Determine the [x, y] coordinate at the center of the cell enclosing the given text.  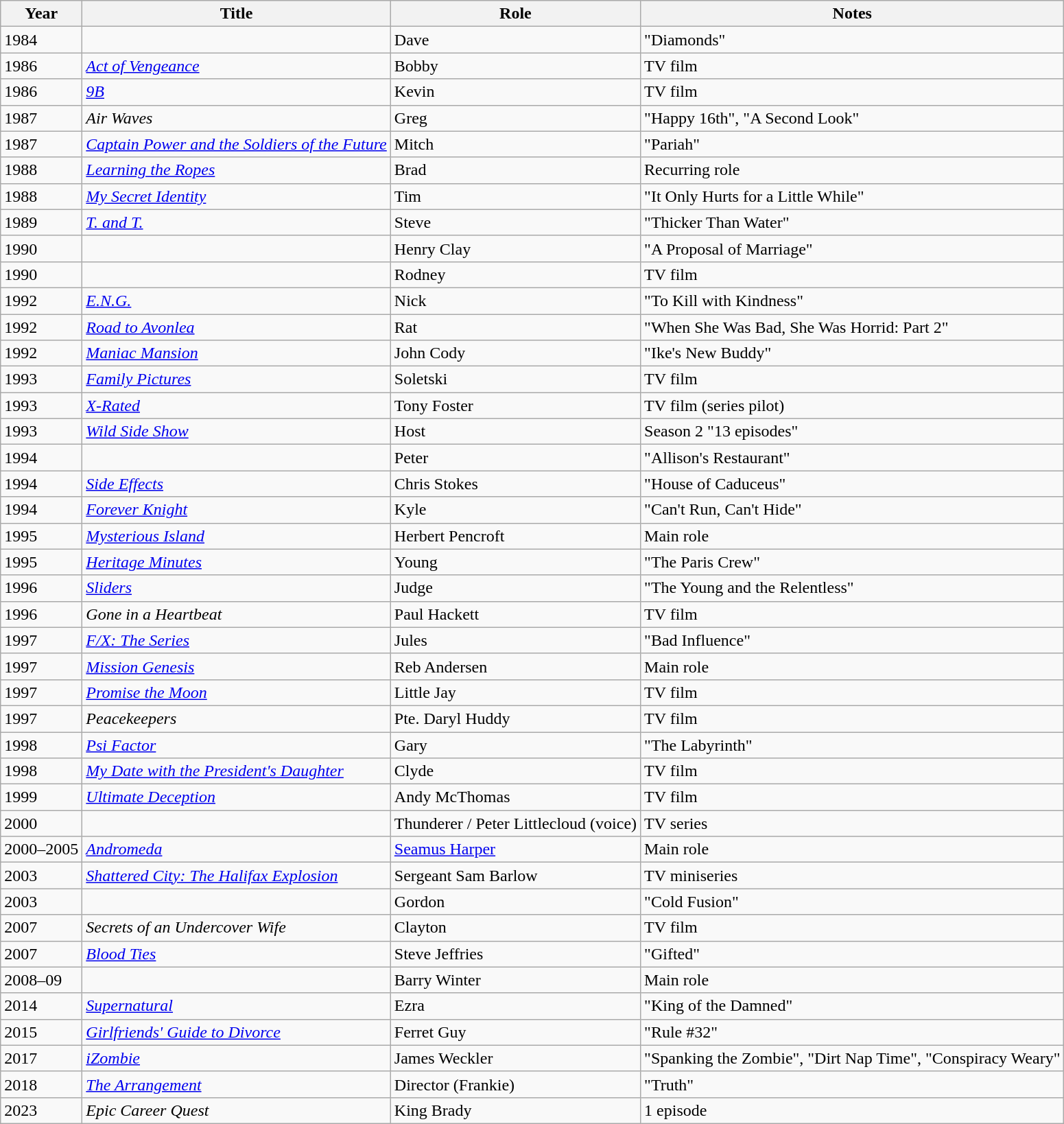
2008–09 [41, 980]
Brad [515, 170]
Forever Knight [236, 510]
Reb Andersen [515, 666]
Blood Ties [236, 954]
2018 [41, 1084]
"Allison's Restaurant" [852, 458]
"Cold Fusion" [852, 902]
Shattered City: The Halifax Explosion [236, 876]
Ferret Guy [515, 1032]
F/X: The Series [236, 640]
Season 2 "13 episodes" [852, 432]
"A Proposal of Marriage" [852, 248]
James Weckler [515, 1058]
"Diamonds" [852, 40]
"Thicker Than Water" [852, 222]
"Pariah" [852, 144]
Paul Hackett [515, 614]
Notes [852, 14]
Rat [515, 327]
2014 [41, 1006]
Learning the Ropes [236, 170]
"Rule #32" [852, 1032]
2023 [41, 1110]
Clayton [515, 928]
2017 [41, 1058]
2000–2005 [41, 850]
"House of Caduceus" [852, 484]
Ultimate Deception [236, 797]
2015 [41, 1032]
Heritage Minutes [236, 562]
Mitch [515, 144]
Mission Genesis [236, 666]
Kyle [515, 510]
Secrets of an Undercover Wife [236, 928]
Thunderer / Peter Littlecloud (voice) [515, 823]
Andy McThomas [515, 797]
"It Only Hurts for a Little While" [852, 196]
1989 [41, 222]
9B [236, 92]
1999 [41, 797]
Dave [515, 40]
X-Rated [236, 406]
King Brady [515, 1110]
"Bad Influence" [852, 640]
Peacekeepers [236, 718]
TV miniseries [852, 876]
Supernatural [236, 1006]
Ezra [515, 1006]
Year [41, 14]
Act of Vengeance [236, 66]
My Date with the President's Daughter [236, 771]
Tony Foster [515, 406]
Host [515, 432]
T. and T. [236, 222]
Henry Clay [515, 248]
Sergeant Sam Barlow [515, 876]
"When She Was Bad, She Was Horrid: Part 2" [852, 327]
Role [515, 14]
"Spanking the Zombie", "Dirt Nap Time", "Conspiracy Weary" [852, 1058]
1984 [41, 40]
Director (Frankie) [515, 1084]
E.N.G. [236, 301]
"Ike's New Buddy" [852, 353]
Clyde [515, 771]
"Happy 16th", "A Second Look" [852, 118]
Kevin [515, 92]
Steve [515, 222]
"The Labyrinth" [852, 745]
"Can't Run, Can't Hide" [852, 510]
Gordon [515, 902]
"Gifted" [852, 954]
Tim [515, 196]
Little Jay [515, 692]
Maniac Mansion [236, 353]
Captain Power and the Soldiers of the Future [236, 144]
Family Pictures [236, 379]
"Truth" [852, 1084]
iZombie [236, 1058]
Pte. Daryl Huddy [515, 718]
Promise the Moon [236, 692]
Girlfriends' Guide to Divorce [236, 1032]
Road to Avonlea [236, 327]
Steve Jeffries [515, 954]
Title [236, 14]
"To Kill with Kindness" [852, 301]
"King of the Damned" [852, 1006]
1 episode [852, 1110]
Peter [515, 458]
Gary [515, 745]
Side Effects [236, 484]
2000 [41, 823]
Herbert Pencroft [515, 536]
Judge [515, 588]
Seamus Harper [515, 850]
"The Paris Crew" [852, 562]
Chris Stokes [515, 484]
Andromeda [236, 850]
Greg [515, 118]
Young [515, 562]
The Arrangement [236, 1084]
Gone in a Heartbeat [236, 614]
Sliders [236, 588]
Wild Side Show [236, 432]
Air Waves [236, 118]
Mysterious Island [236, 536]
Nick [515, 301]
Epic Career Quest [236, 1110]
Barry Winter [515, 980]
Bobby [515, 66]
Recurring role [852, 170]
My Secret Identity [236, 196]
"The Young and the Relentless" [852, 588]
Rodney [515, 274]
TV series [852, 823]
TV film (series pilot) [852, 406]
Soletski [515, 379]
Jules [515, 640]
John Cody [515, 353]
Psi Factor [236, 745]
